Capture the cell that displays the provided text and extract its [x, y] central coordinate. 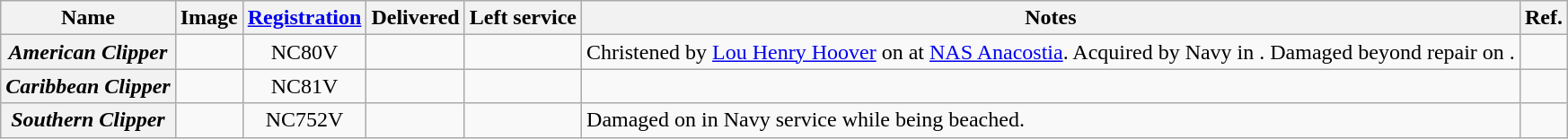
NC752V [304, 120]
NC80V [304, 52]
Notes [1051, 18]
Damaged on in Navy service while being beached. [1051, 120]
NC81V [304, 86]
Southern Clipper [88, 120]
Image [208, 18]
Name [88, 18]
Ref. [1543, 18]
Left service [523, 18]
American Clipper [88, 52]
Caribbean Clipper [88, 86]
Christened by Lou Henry Hoover on at NAS Anacostia. Acquired by Navy in . Damaged beyond repair on . [1051, 52]
Registration [304, 18]
Delivered [415, 18]
